Extract the [x, y] coordinate from the center of the cell holding the provided text.  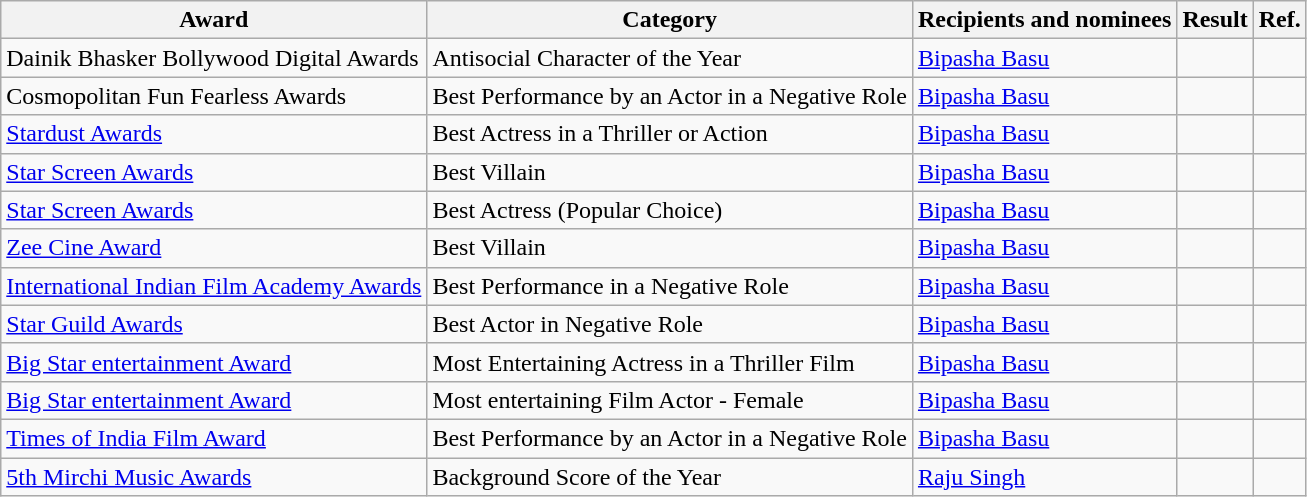
Raju Singh [1044, 477]
Best Actress in a Thriller or Action [670, 134]
Star Guild Awards [214, 324]
International Indian Film Academy Awards [214, 286]
Zee Cine Award [214, 248]
Award [214, 20]
Category [670, 20]
Cosmopolitan Fun Fearless Awards [214, 96]
Stardust Awards [214, 134]
Most entertaining Film Actor - Female [670, 400]
Dainik Bhasker Bollywood Digital Awards [214, 58]
Best Actress (Popular Choice) [670, 210]
5th Mirchi Music Awards [214, 477]
Background Score of the Year [670, 477]
Result [1215, 20]
Times of India Film Award [214, 438]
Most Entertaining Actress in a Thriller Film [670, 362]
Best Actor in Negative Role [670, 324]
Antisocial Character of the Year [670, 58]
Best Performance in a Negative Role [670, 286]
Ref. [1280, 20]
Recipients and nominees [1044, 20]
